Search for the cell housing the specified text and yield its (x, y) center coordinate. 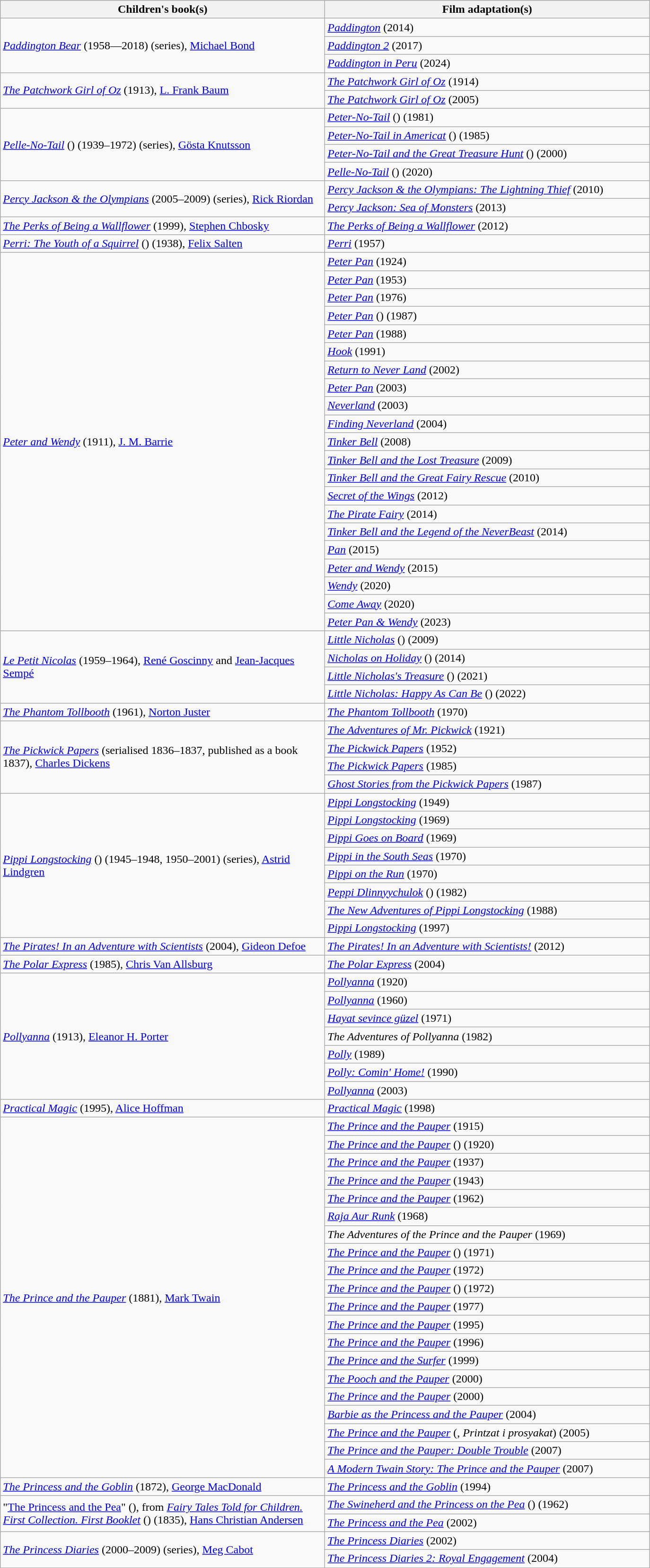
Pollyanna (2003) (487, 1090)
Perri (1957) (487, 244)
Barbie as the Princess and the Pauper (2004) (487, 1415)
Pippi Longstocking (1997) (487, 928)
Peppi Dlinnyychulok () (1982) (487, 892)
Pollyanna (1913), Eleanor H. Porter (163, 1036)
Tinker Bell and the Lost Treasure (2009) (487, 460)
The Prince and the Pauper () (1920) (487, 1144)
The Prince and the Pauper (1937) (487, 1162)
Pan (2015) (487, 550)
Peter-No-Tail and the Great Treasure Hunt () (2000) (487, 153)
Pippi Goes on Board (1969) (487, 838)
Pippi on the Run (1970) (487, 874)
Peter Pan & Wendy (2023) (487, 622)
The Prince and the Pauper (1943) (487, 1180)
Paddington 2 (2017) (487, 45)
Return to Never Land (2002) (487, 370)
The Pirates! In an Adventure with Scientists (2004), Gideon Defoe (163, 946)
Practical Magic (1995), Alice Hoffman (163, 1108)
Percy Jackson & the Olympians: The Lightning Thief (2010) (487, 189)
The Prince and the Pauper (1962) (487, 1198)
Peter Pan () (1987) (487, 316)
Little Nicholas's Treasure () (2021) (487, 676)
The Phantom Tollbooth (1961), Norton Juster (163, 712)
The Swineherd and the Princess on the Pea () (1962) (487, 1505)
Neverland (2003) (487, 406)
The Patchwork Girl of Oz (1913), L. Frank Baum (163, 90)
The Pirate Fairy (2014) (487, 514)
Hayat sevince güzel (1971) (487, 1018)
Peter and Wendy (2015) (487, 568)
The Perks of Being a Wallflower (1999), Stephen Chbosky (163, 226)
The Princess and the Goblin (1872), George MacDonald (163, 1487)
Peter and Wendy (1911), J. M. Barrie (163, 442)
Finding Neverland (2004) (487, 424)
Secret of the Wings (2012) (487, 496)
The Adventures of the Prince and the Pauper (1969) (487, 1234)
The Polar Express (1985), Chris Van Allsburg (163, 964)
The Princess Diaries 2: Royal Engagement (2004) (487, 1559)
Ghost Stories from the Pickwick Papers (1987) (487, 784)
The Prince and the Pauper (, Printzat i prosyakat) (2005) (487, 1433)
Peter Pan (1988) (487, 334)
Tinker Bell (2008) (487, 442)
Perri: The Youth of a Squirrel () (1938), Felix Salten (163, 244)
"The Princess and the Pea" (), from Fairy Tales Told for Children. First Collection. First Booklet () (1835), Hans Christian Andersen (163, 1514)
Le Petit Nicolas (1959–1964), René Goscinny and Jean-Jacques Sempé (163, 667)
A Modern Twain Story: The Prince and the Pauper (2007) (487, 1469)
The Prince and the Pauper (1996) (487, 1342)
Percy Jackson & the Olympians (2005–2009) (series), Rick Riordan (163, 198)
The Pickwick Papers (1985) (487, 766)
Peter Pan (2003) (487, 388)
Paddington (2014) (487, 27)
The Patchwork Girl of Oz (2005) (487, 99)
Paddington in Peru (2024) (487, 63)
The Prince and the Pauper (2000) (487, 1397)
The Prince and the Pauper () (1972) (487, 1288)
Wendy (2020) (487, 586)
Peter Pan (1924) (487, 262)
Polly (1989) (487, 1054)
The Prince and the Pauper: Double Trouble (2007) (487, 1451)
Pippi Longstocking () (1945–1948, 1950–2001) (series), Astrid Lindgren (163, 865)
Peter Pan (1953) (487, 280)
The Prince and the Surfer (1999) (487, 1360)
The Pooch and the Pauper (2000) (487, 1379)
Come Away (2020) (487, 604)
The Prince and the Pauper () (1971) (487, 1252)
Pollyanna (1960) (487, 1000)
Pelle-No-Tail () (2020) (487, 171)
Film adaptation(s) (487, 9)
Paddington Bear (1958—2018) (series), Michael Bond (163, 45)
Little Nicholas () (2009) (487, 640)
Children's book(s) (163, 9)
Peter-No-Tail in Americat () (1985) (487, 135)
The Adventures of Pollyanna (1982) (487, 1036)
Pollyanna (1920) (487, 982)
Raja Aur Runk (1968) (487, 1216)
Tinker Bell and the Legend of the NeverBeast (2014) (487, 532)
Pippi in the South Seas (1970) (487, 856)
The Princess Diaries (2002) (487, 1541)
Nicholas on Holiday () (2014) (487, 658)
The Prince and the Pauper (1995) (487, 1324)
The Phantom Tollbooth (1970) (487, 712)
The Prince and the Pauper (1881), Mark Twain (163, 1298)
The Polar Express (2004) (487, 964)
The Princess and the Pea (2002) (487, 1523)
Hook (1991) (487, 352)
The Patchwork Girl of Oz (1914) (487, 81)
The Perks of Being a Wallflower (2012) (487, 226)
The Pirates! In an Adventure with Scientists! (2012) (487, 946)
Peter Pan (1976) (487, 298)
Practical Magic (1998) (487, 1108)
The Pickwick Papers (serialised 1836–1837, published as a book 1837), Charles Dickens (163, 757)
Tinker Bell and the Great Fairy Rescue (2010) (487, 478)
The Prince and the Pauper (1915) (487, 1126)
Little Nicholas: Happy As Can Be () (2022) (487, 694)
Pippi Longstocking (1949) (487, 802)
The Prince and the Pauper (1977) (487, 1306)
Pippi Longstocking (1969) (487, 820)
The Adventures of Mr. Pickwick (1921) (487, 730)
The Prince and the Pauper (1972) (487, 1270)
Percy Jackson: Sea of Monsters (2013) (487, 207)
The Princess Diaries (2000–2009) (series), Meg Cabot (163, 1550)
The New Adventures of Pippi Longstocking (1988) (487, 910)
The Pickwick Papers (1952) (487, 748)
Peter-No-Tail () (1981) (487, 117)
Polly: Comin' Home! (1990) (487, 1072)
Pelle-No-Tail () (1939–1972) (series), Gösta Knutsson (163, 144)
The Princess and the Goblin (1994) (487, 1487)
